Provide the [X, Y] coordinate of the cell's center where the given text is located.  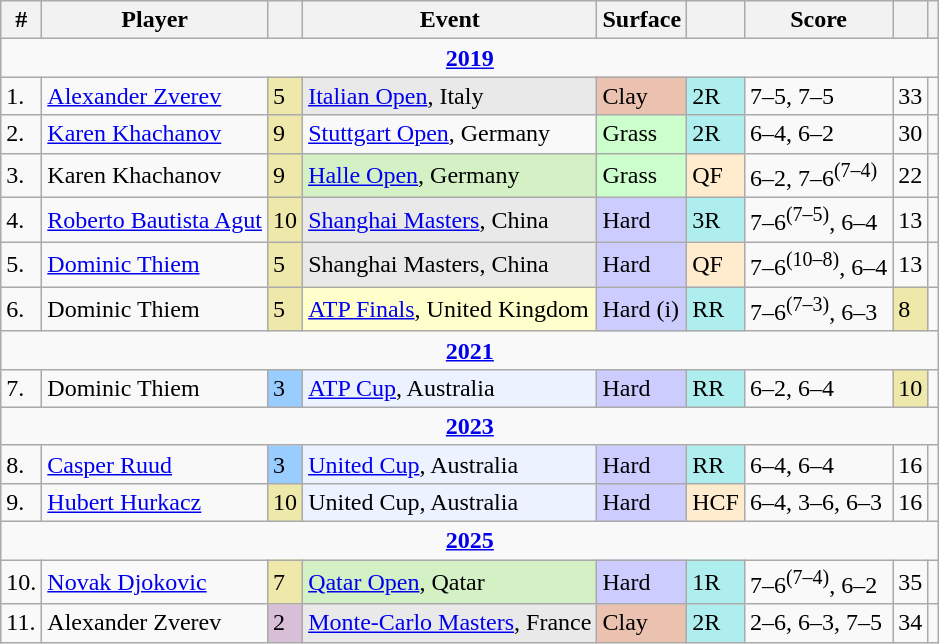
Novak Djokovic [155, 582]
34 [910, 623]
3. [22, 176]
Stuttgart Open, Germany [450, 134]
Hard (i) [642, 310]
30 [910, 134]
2019 [470, 58]
Halle Open, Germany [450, 176]
1. [22, 96]
10. [22, 582]
Roberto Bautista Agut [155, 220]
2021 [470, 350]
7 [286, 582]
6–4, 6–4 [818, 464]
Qatar Open, Qatar [450, 582]
1R [716, 582]
ATP Cup, Australia [450, 388]
HCF [716, 502]
6–2, 7–6(7–4) [818, 176]
ATP Finals, United Kingdom [450, 310]
8. [22, 464]
2. [22, 134]
2023 [470, 426]
Italian Open, Italy [450, 96]
2–6, 6–3, 7–5 [818, 623]
Monte-Carlo Masters, France [450, 623]
7–5, 7–5 [818, 96]
7–6(10–8), 6–4 [818, 264]
35 [910, 582]
7–6(7–4), 6–2 [818, 582]
Event [450, 20]
Casper Ruud [155, 464]
6–2, 6–4 [818, 388]
6. [22, 310]
33 [910, 96]
9. [22, 502]
4. [22, 220]
# [22, 20]
2 [286, 623]
Hubert Hurkacz [155, 502]
7–6(7–5), 6–4 [818, 220]
Player [155, 20]
7–6(7–3), 6–3 [818, 310]
3R [716, 220]
2025 [470, 541]
8 [910, 310]
6–4, 3–6, 6–3 [818, 502]
11. [22, 623]
22 [910, 176]
5. [22, 264]
Score [818, 20]
7. [22, 388]
6–4, 6–2 [818, 134]
Surface [642, 20]
